Identify which cell holds the provided text, then report its [X, Y] central coordinate. 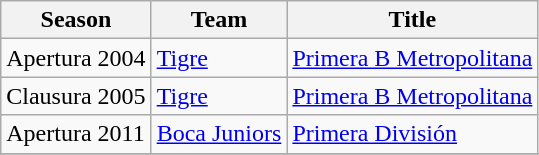
Title [412, 20]
Primera División [412, 134]
Clausura 2005 [76, 96]
Team [219, 20]
Apertura 2004 [76, 58]
Boca Juniors [219, 134]
Apertura 2011 [76, 134]
Season [76, 20]
